For the text-containing cell, return its midpoint in (x, y) coordinate format. 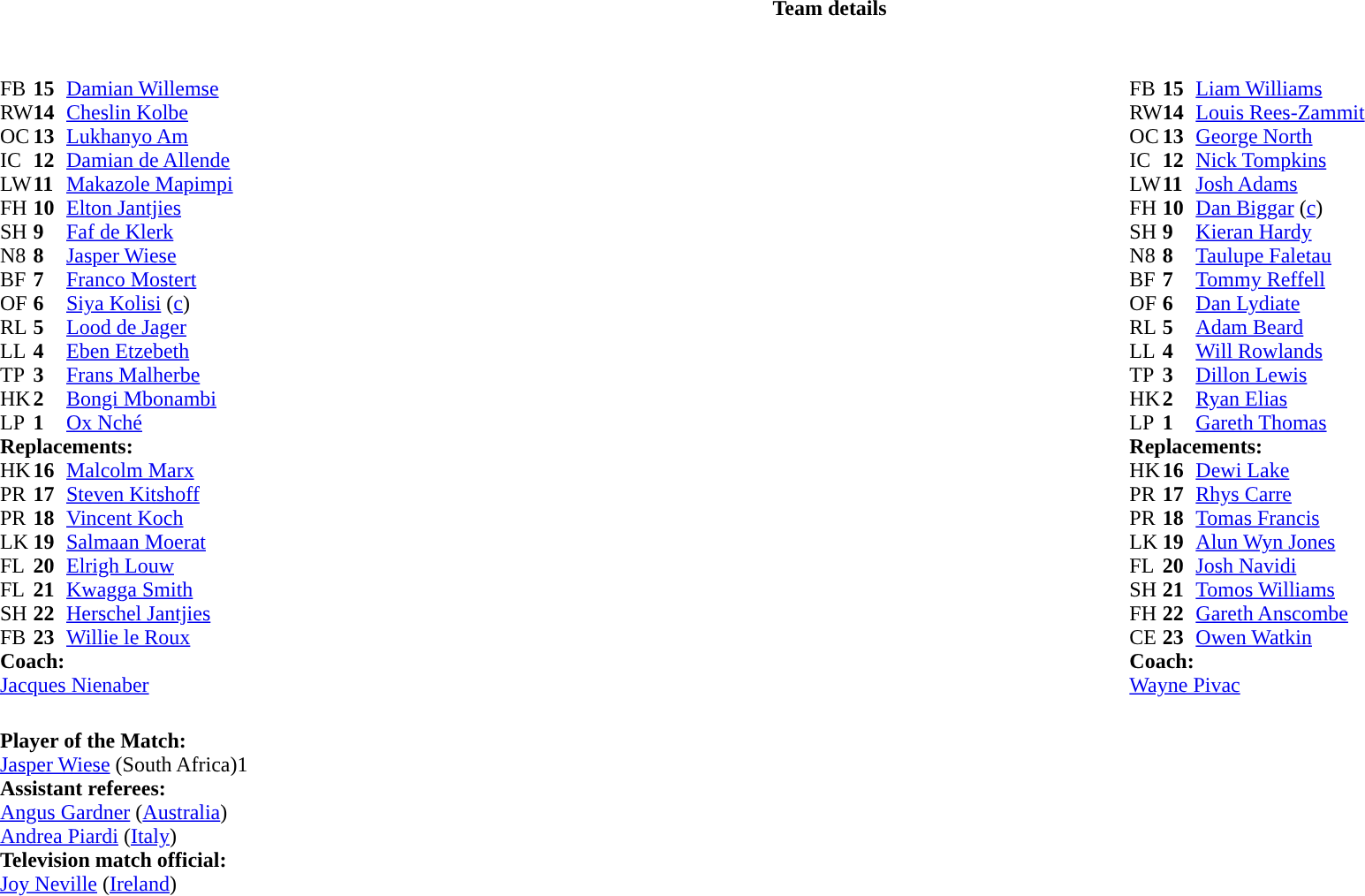
Willie le Roux (150, 638)
Tomas Francis (1279, 518)
Damian de Allende (150, 161)
Nick Tompkins (1279, 161)
Herschel Jantjies (150, 613)
Jacques Nienaber (117, 686)
Will Rowlands (1279, 352)
Alun Wyn Jones (1279, 543)
Cheslin Kolbe (150, 113)
George North (1279, 136)
Lood de Jager (150, 327)
Salmaan Moerat (150, 543)
CE (1146, 638)
Adam Beard (1279, 327)
Faf de Klerk (150, 232)
Owen Watkin (1279, 638)
Vincent Koch (150, 518)
Eben Etzebeth (150, 352)
Damian Willemse (150, 88)
Tommy Reffell (1279, 279)
Makazole Mapimpi (150, 184)
Lukhanyo Am (150, 136)
Jasper Wiese (150, 256)
Taulupe Faletau (1279, 256)
Ryan Elias (1279, 399)
Ox Nché (150, 422)
Josh Adams (1279, 184)
Frans Malherbe (150, 375)
Dan Biggar (c) (1279, 209)
Kieran Hardy (1279, 232)
Tomos Williams (1279, 590)
Liam Williams (1279, 88)
Kwagga Smith (150, 590)
Gareth Thomas (1279, 422)
Louis Rees-Zammit (1279, 113)
Steven Kitshoff (150, 495)
Bongi Mbonambi (150, 399)
Rhys Carre (1279, 495)
Elton Jantjies (150, 209)
Dillon Lewis (1279, 375)
Siya Kolisi (c) (150, 304)
Gareth Anscombe (1279, 613)
Dewi Lake (1279, 470)
Josh Navidi (1279, 566)
Malcolm Marx (150, 470)
Elrigh Louw (150, 566)
Wayne Pivac (1247, 686)
Franco Mostert (150, 279)
Dan Lydiate (1279, 304)
